For the text-containing cell, return its midpoint in [X, Y] coordinate format. 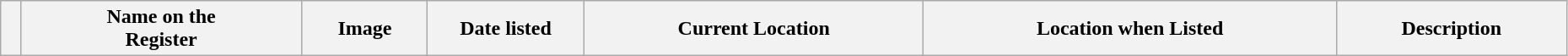
Location when Listed [1130, 29]
Date listed [506, 29]
Description [1451, 29]
Name on theRegister [161, 29]
Image [364, 29]
Current Location [754, 29]
